For the text-containing cell, return its midpoint in [x, y] coordinate format. 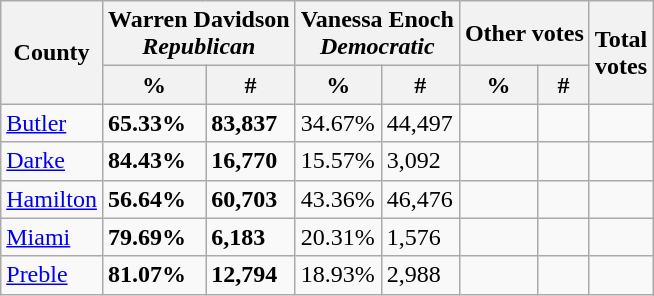
Other votes [524, 34]
1,576 [420, 237]
60,703 [250, 199]
Vanessa EnochDemocratic [377, 34]
46,476 [420, 199]
3,092 [420, 161]
Preble [52, 275]
44,497 [420, 123]
16,770 [250, 161]
Warren DavidsonRepublican [198, 34]
Totalvotes [621, 52]
Butler [52, 123]
Miami [52, 237]
County [52, 52]
15.57% [338, 161]
18.93% [338, 275]
43.36% [338, 199]
56.64% [154, 199]
Hamilton [52, 199]
83,837 [250, 123]
2,988 [420, 275]
65.33% [154, 123]
12,794 [250, 275]
6,183 [250, 237]
81.07% [154, 275]
20.31% [338, 237]
79.69% [154, 237]
34.67% [338, 123]
84.43% [154, 161]
Darke [52, 161]
